Capture the cell that displays the provided text and extract its (x, y) central coordinate. 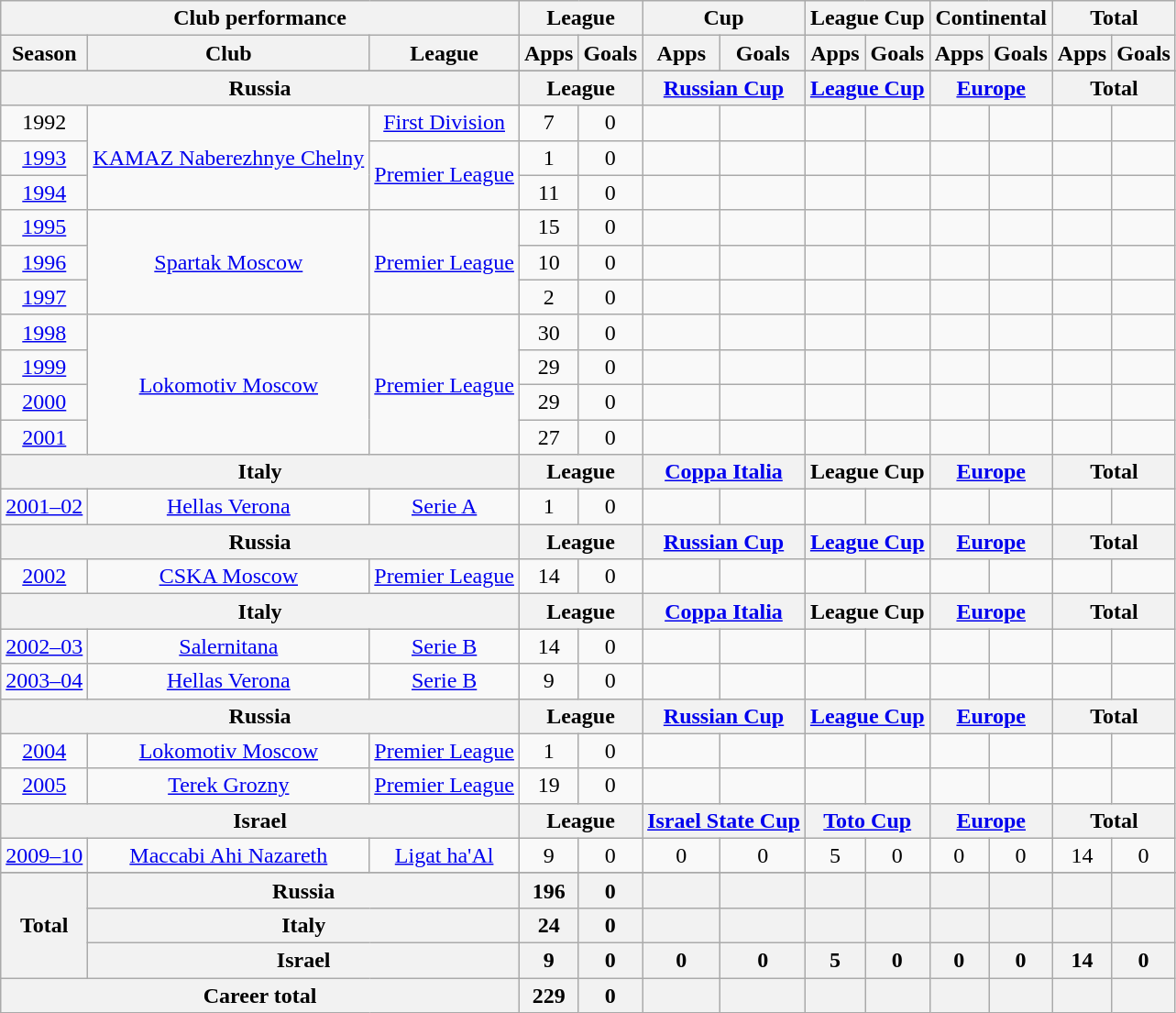
19 (548, 786)
Israel State Cup (724, 820)
First Division (445, 123)
2000 (44, 402)
1992 (44, 123)
2004 (44, 751)
11 (548, 193)
1994 (44, 193)
2005 (44, 786)
1995 (44, 227)
2 (548, 297)
2002 (44, 577)
27 (548, 437)
Career total (260, 995)
1997 (44, 297)
2002–03 (44, 646)
Terek Grozny (229, 786)
1998 (44, 332)
2001 (44, 437)
30 (548, 332)
Spartak Moscow (229, 262)
Serie A (445, 507)
Continental (991, 18)
CSKA Moscow (229, 577)
196 (548, 890)
Cup (724, 18)
Toto Cup (867, 820)
Club (229, 53)
229 (548, 995)
Salernitana (229, 646)
15 (548, 227)
24 (548, 925)
2003–04 (44, 681)
Season (44, 53)
1996 (44, 262)
KAMAZ Naberezhnye Chelny (229, 158)
7 (548, 123)
2009–10 (44, 855)
10 (548, 262)
2001–02 (44, 507)
Club performance (260, 18)
1999 (44, 367)
Maccabi Ahi Nazareth (229, 855)
1993 (44, 158)
Ligat ha'Al (445, 855)
